From the cell containing the given text, extract its center point as (X, Y) coordinate. 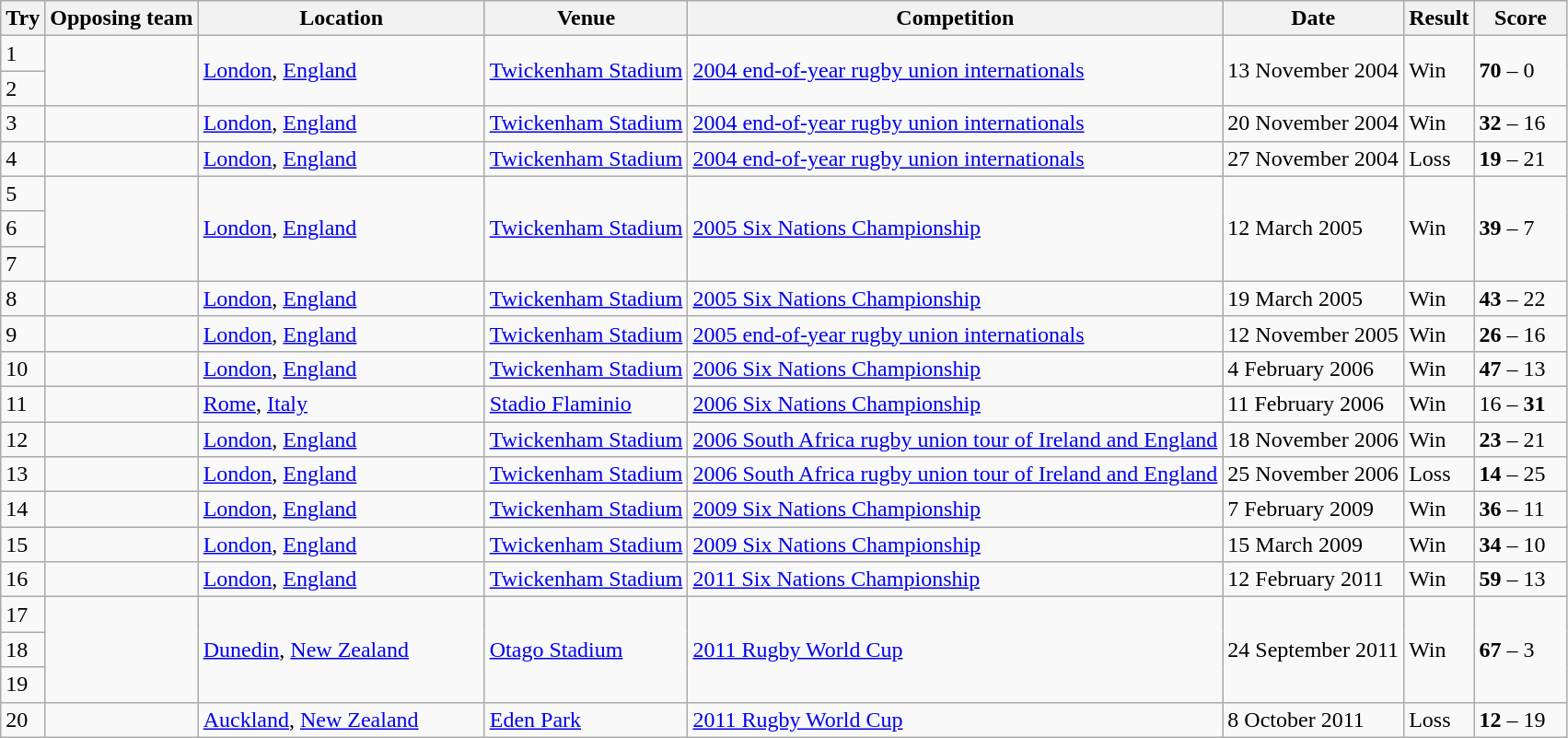
4 (23, 158)
19 March 2005 (1313, 299)
32 – 16 (1521, 123)
12 November 2005 (1313, 334)
47 – 13 (1521, 369)
17 (23, 615)
Stadio Flaminio (586, 404)
Date (1313, 18)
Dunedin, New Zealand (341, 650)
Try (23, 18)
14 – 25 (1521, 474)
Result (1439, 18)
12 – 19 (1521, 720)
11 February 2006 (1313, 404)
8 October 2011 (1313, 720)
36 – 11 (1521, 510)
13 November 2004 (1313, 71)
12 March 2005 (1313, 228)
10 (23, 369)
39 – 7 (1521, 228)
3 (23, 123)
19 (23, 685)
18 November 2006 (1313, 439)
Opposing team (122, 18)
34 – 10 (1521, 545)
9 (23, 334)
8 (23, 299)
2005 end-of-year rugby union internationals (956, 334)
6 (23, 228)
23 – 21 (1521, 439)
59 – 13 (1521, 580)
4 February 2006 (1313, 369)
Rome, Italy (341, 404)
70 – 0 (1521, 71)
5 (23, 193)
16 (23, 580)
20 November 2004 (1313, 123)
11 (23, 404)
7 (23, 264)
Location (341, 18)
7 February 2009 (1313, 510)
67 – 3 (1521, 650)
1 (23, 53)
12 February 2011 (1313, 580)
Venue (586, 18)
Otago Stadium (586, 650)
14 (23, 510)
Auckland, New Zealand (341, 720)
Eden Park (586, 720)
19 – 21 (1521, 158)
25 November 2006 (1313, 474)
2 (23, 88)
43 – 22 (1521, 299)
18 (23, 650)
26 – 16 (1521, 334)
15 (23, 545)
Competition (956, 18)
2011 Six Nations Championship (956, 580)
12 (23, 439)
13 (23, 474)
24 September 2011 (1313, 650)
27 November 2004 (1313, 158)
Score (1521, 18)
15 March 2009 (1313, 545)
16 – 31 (1521, 404)
20 (23, 720)
